Find where the given text appears and provide that cell's center as (X, Y) coordinate. 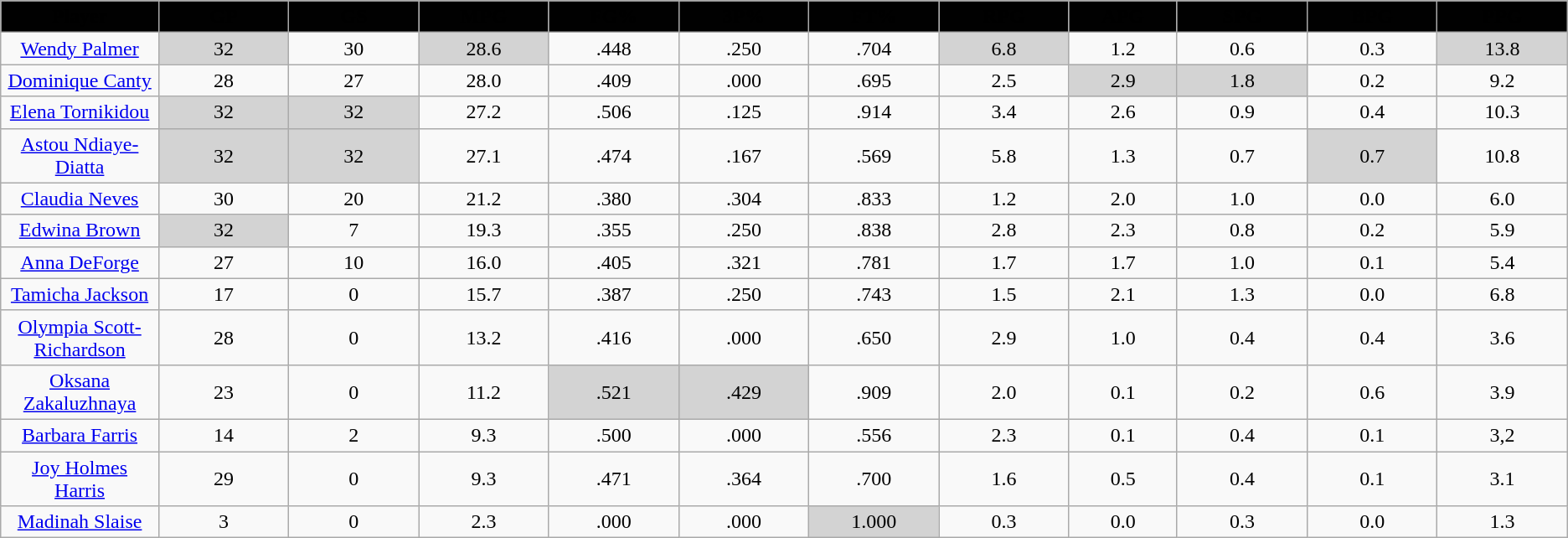
.506 (613, 112)
Tamicha Jackson (80, 294)
27.1 (484, 156)
3.1 (1503, 478)
2.6 (1122, 112)
Elena Tornikidou (80, 112)
Anna DeForge (80, 262)
6.0 (1503, 199)
1.8 (1241, 80)
.695 (874, 80)
.521 (613, 392)
5.8 (1003, 156)
GP (223, 17)
19.3 (484, 230)
1.6 (1003, 478)
Oksana Zakaluzhnaya (80, 392)
1.000 (874, 522)
3,2 (1503, 435)
.380 (613, 199)
.569 (874, 156)
5.9 (1503, 230)
.833 (874, 199)
.355 (613, 230)
.321 (744, 262)
.556 (874, 435)
2.1 (1122, 294)
Player (80, 17)
.167 (744, 156)
.914 (874, 112)
29 (223, 478)
.405 (613, 262)
APG (1122, 17)
Wendy Palmer (80, 49)
0.9 (1241, 112)
13.2 (484, 337)
Claudia Neves (80, 199)
.125 (744, 112)
FT% (874, 17)
Olympia Scott-Richardson (80, 337)
.409 (613, 80)
2.8 (1003, 230)
10.3 (1503, 112)
GS (353, 17)
Edwina Brown (80, 230)
21.2 (484, 199)
28.0 (484, 80)
PPG (1503, 17)
2 (353, 435)
.364 (744, 478)
10.8 (1503, 156)
27.2 (484, 112)
5.4 (1503, 262)
.448 (613, 49)
.304 (744, 199)
.909 (874, 392)
9.2 (1503, 80)
MPG (484, 17)
3.9 (1503, 392)
20 (353, 199)
BPG (1372, 17)
28.6 (484, 49)
3.4 (1003, 112)
2.5 (1003, 80)
.650 (874, 337)
.471 (613, 478)
.429 (744, 392)
.704 (874, 49)
.781 (874, 262)
7 (353, 230)
3.6 (1503, 337)
13.8 (1503, 49)
3 (223, 522)
FG% (613, 17)
11.2 (484, 392)
16.0 (484, 262)
Barbara Farris (80, 435)
23 (223, 392)
.700 (874, 478)
.387 (613, 294)
.416 (613, 337)
0.8 (1241, 230)
15.7 (484, 294)
.838 (874, 230)
17 (223, 294)
Madinah Slaise (80, 522)
14 (223, 435)
Dominique Canty (80, 80)
SPG (1241, 17)
RPG (1003, 17)
3P% (744, 17)
1.5 (1003, 294)
.474 (613, 156)
.743 (874, 294)
10 (353, 262)
0.5 (1122, 478)
Astou Ndiaye-Diatta (80, 156)
.500 (613, 435)
Joy Holmes Harris (80, 478)
